For the text-containing cell, return its midpoint in (x, y) coordinate format. 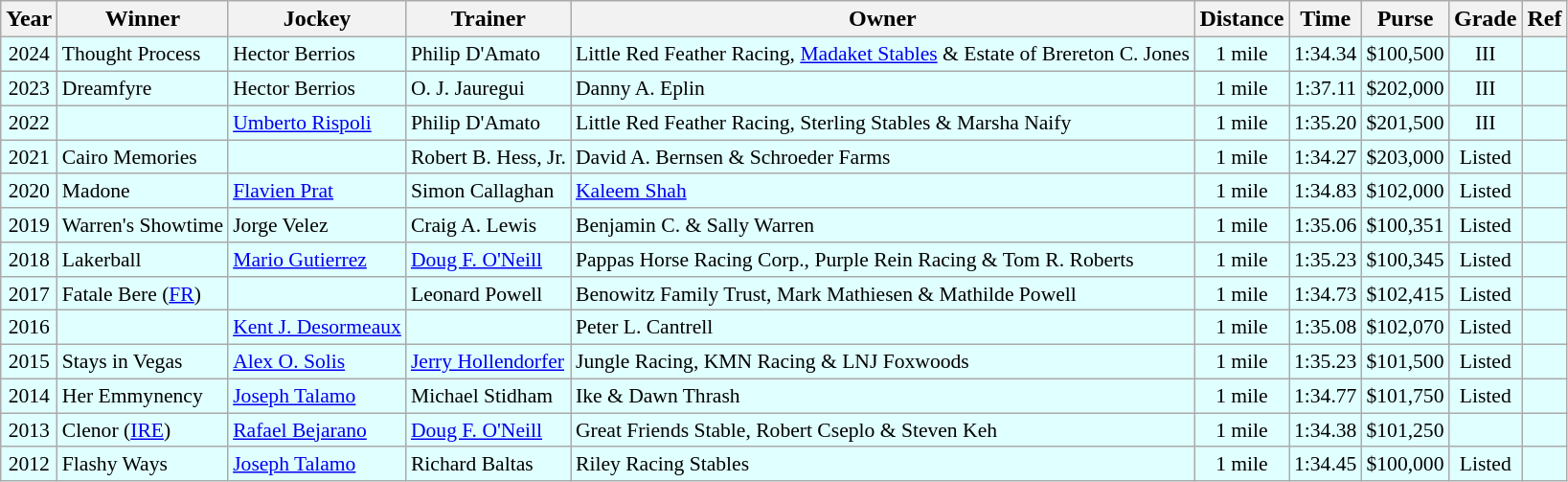
1:34.83 (1326, 191)
Benowitz Family Trust, Mark Mathiesen & Mathilde Powell (883, 293)
Jorge Velez (317, 225)
2013 (29, 430)
Trainer (489, 19)
Clenor (IRE) (143, 430)
Jungle Racing, KMN Racing & LNJ Foxwoods (883, 361)
2016 (29, 328)
Kaleem Shah (883, 191)
2012 (29, 464)
David A. Bernsen & Schroeder Farms (883, 157)
2023 (29, 88)
2021 (29, 157)
1:35.20 (1326, 123)
$100,345 (1404, 260)
$100,000 (1404, 464)
$101,250 (1404, 430)
$101,750 (1404, 396)
1:34.77 (1326, 396)
O. J. Jauregui (489, 88)
Owner (883, 19)
1:34.38 (1326, 430)
2014 (29, 396)
$202,000 (1404, 88)
Little Red Feather Racing, Sterling Stables & Marsha Naify (883, 123)
2017 (29, 293)
Simon Callaghan (489, 191)
Purse (1404, 19)
2024 (29, 55)
Cairo Memories (143, 157)
Leonard Powell (489, 293)
1:35.08 (1326, 328)
Year (29, 19)
Alex O. Solis (317, 361)
Riley Racing Stables (883, 464)
Fatale Bere (FR) (143, 293)
Thought Process (143, 55)
1:35.06 (1326, 225)
$203,000 (1404, 157)
Madone (143, 191)
Craig A. Lewis (489, 225)
Distance (1241, 19)
Flavien Prat (317, 191)
2015 (29, 361)
Grade (1486, 19)
2022 (29, 123)
Mario Gutierrez (317, 260)
Dreamfyre (143, 88)
Jerry Hollendorfer (489, 361)
$102,415 (1404, 293)
2020 (29, 191)
Winner (143, 19)
1:34.34 (1326, 55)
Her Emmynency (143, 396)
$101,500 (1404, 361)
Warren's Showtime (143, 225)
Flashy Ways (143, 464)
Time (1326, 19)
Kent J. Desormeaux (317, 328)
1:34.73 (1326, 293)
Little Red Feather Racing, Madaket Stables & Estate of Brereton C. Jones (883, 55)
2018 (29, 260)
2019 (29, 225)
Stays in Vegas (143, 361)
$102,070 (1404, 328)
$100,500 (1404, 55)
1:37.11 (1326, 88)
Richard Baltas (489, 464)
Peter L. Cantrell (883, 328)
1:34.27 (1326, 157)
$201,500 (1404, 123)
Rafael Bejarano (317, 430)
Ike & Dawn Thrash (883, 396)
Michael Stidham (489, 396)
Benjamin C. & Sally Warren (883, 225)
$102,000 (1404, 191)
Jockey (317, 19)
Danny A. Eplin (883, 88)
Great Friends Stable, Robert Cseplo & Steven Keh (883, 430)
$100,351 (1404, 225)
Pappas Horse Racing Corp., Purple Rein Racing & Tom R. Roberts (883, 260)
Ref (1544, 19)
Robert B. Hess, Jr. (489, 157)
Lakerball (143, 260)
Umberto Rispoli (317, 123)
1:34.45 (1326, 464)
